From the cell containing the given text, extract its center point as (x, y) coordinate. 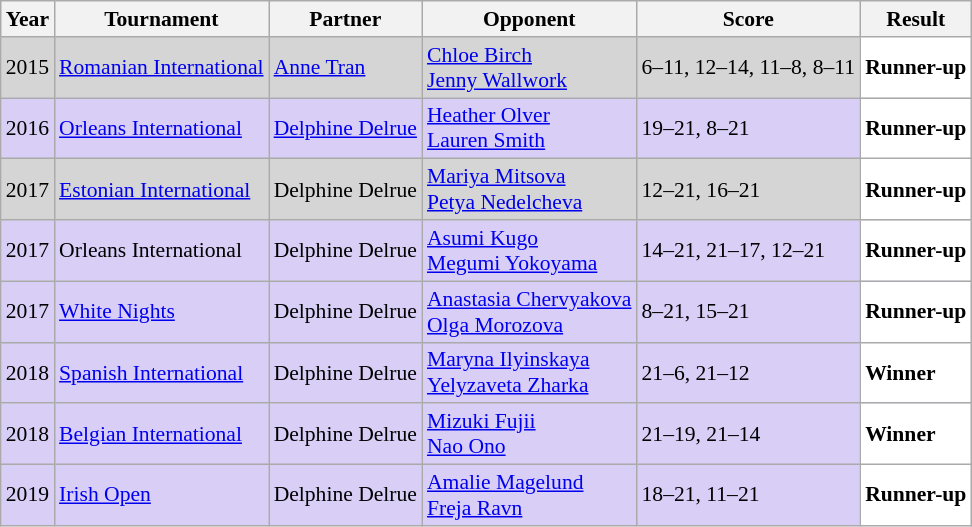
Mariya Mitsova Petya Nedelcheva (530, 190)
18–21, 11–21 (749, 496)
2015 (28, 68)
Result (916, 19)
21–6, 21–12 (749, 372)
Score (749, 19)
Spanish International (162, 372)
19–21, 8–21 (749, 128)
Partner (346, 19)
Irish Open (162, 496)
Mizuki Fujii Nao Ono (530, 434)
Amalie Magelund Freja Ravn (530, 496)
Chloe Birch Jenny Wallwork (530, 68)
Romanian International (162, 68)
Opponent (530, 19)
Tournament (162, 19)
2016 (28, 128)
Asumi Kugo Megumi Yokoyama (530, 250)
Anne Tran (346, 68)
White Nights (162, 312)
Maryna Ilyinskaya Yelyzaveta Zharka (530, 372)
6–11, 12–14, 11–8, 8–11 (749, 68)
Estonian International (162, 190)
Belgian International (162, 434)
Year (28, 19)
14–21, 21–17, 12–21 (749, 250)
12–21, 16–21 (749, 190)
2019 (28, 496)
Heather Olver Lauren Smith (530, 128)
Anastasia Chervyakova Olga Morozova (530, 312)
21–19, 21–14 (749, 434)
8–21, 15–21 (749, 312)
